Search for the cell housing the specified text and yield its [x, y] center coordinate. 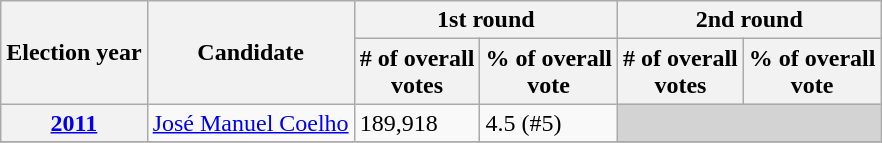
2011 [74, 123]
189,918 [417, 123]
Election year [74, 52]
2nd round [750, 20]
Candidate [250, 52]
José Manuel Coelho [250, 123]
1st round [486, 20]
4.5 (#5) [549, 123]
